Provide the (X, Y) coordinate of the cell's center where the given text is located.  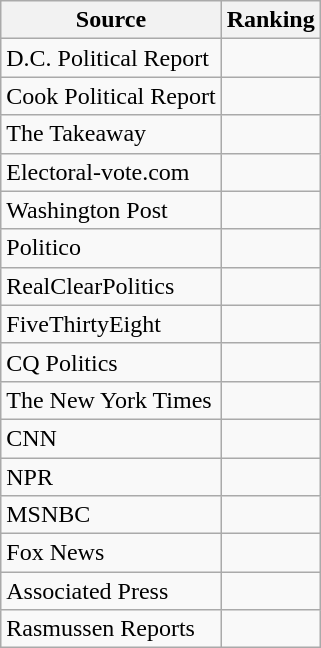
Electoral-vote.com (111, 172)
Rasmussen Reports (111, 629)
CNN (111, 438)
NPR (111, 477)
Associated Press (111, 591)
Washington Post (111, 210)
Source (111, 20)
FiveThirtyEight (111, 324)
The New York Times (111, 400)
D.C. Political Report (111, 58)
Cook Political Report (111, 96)
RealClearPolitics (111, 286)
The Takeaway (111, 134)
Fox News (111, 553)
MSNBC (111, 515)
Politico (111, 248)
Ranking (270, 20)
CQ Politics (111, 362)
